Return the [X, Y] coordinate for the center point of the cell that contains the specified text.  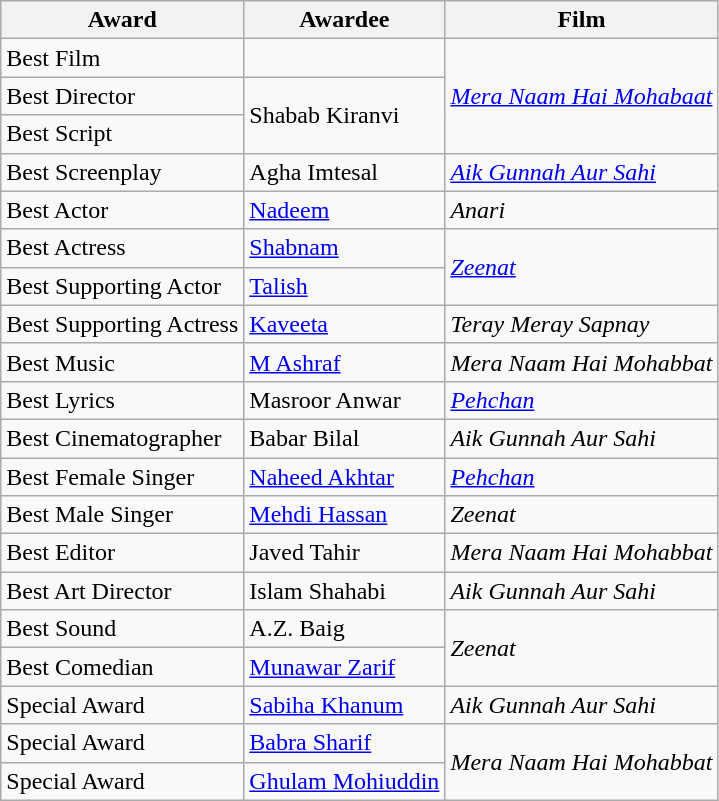
Best Film [122, 58]
Award [122, 20]
Best Art Director [122, 591]
Munawar Zarif [344, 667]
Mera Naam Hai Mohabaat [582, 96]
Shabab Kiranvi [344, 115]
Awardee [344, 20]
Best Director [122, 96]
Islam Shahabi [344, 591]
Nadeem [344, 210]
Best Music [122, 362]
Film [582, 20]
Best Actor [122, 210]
Best Female Singer [122, 477]
Shabnam [344, 248]
Best Actress [122, 248]
Best Editor [122, 553]
Best Lyrics [122, 400]
Javed Tahir [344, 553]
Best Supporting Actor [122, 286]
A.Z. Baig [344, 629]
Best Comedian [122, 667]
Best Sound [122, 629]
Best Script [122, 134]
Naheed Akhtar [344, 477]
M Ashraf [344, 362]
Talish [344, 286]
Kaveeta [344, 324]
Best Cinematographer [122, 438]
Mehdi Hassan [344, 515]
Best Supporting Actress [122, 324]
Best Male Singer [122, 515]
Masroor Anwar [344, 400]
Teray Meray Sapnay [582, 324]
Ghulam Mohiuddin [344, 781]
Agha Imtesal [344, 172]
Best Screenplay [122, 172]
Babar Bilal [344, 438]
Babra Sharif [344, 743]
Anari [582, 210]
Sabiha Khanum [344, 705]
